For the text-containing cell, return its midpoint in (X, Y) coordinate format. 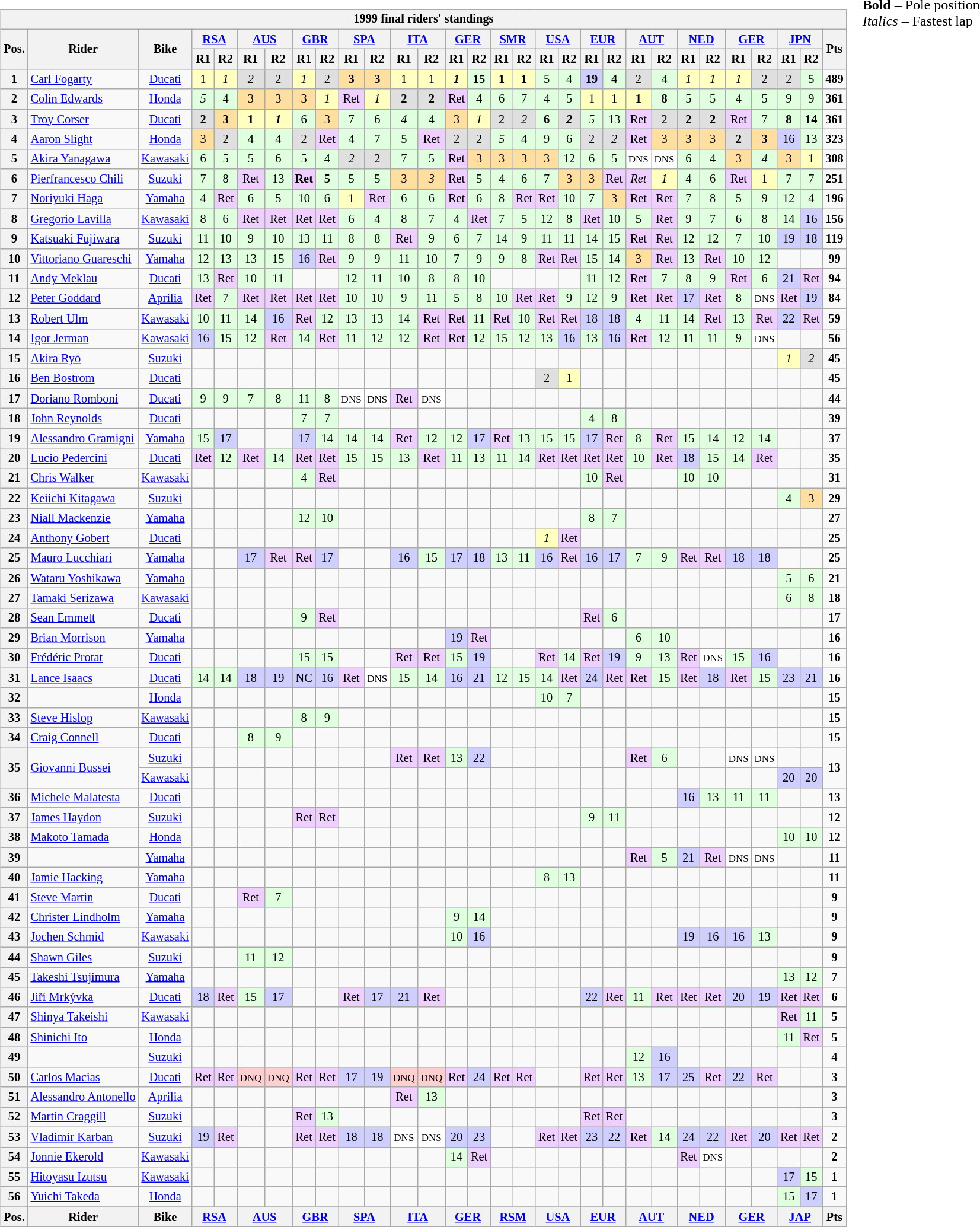
Jonnie Ekerold (83, 1157)
308 (834, 159)
Martin Craggill (83, 1117)
Makoto Tamada (83, 838)
156 (834, 219)
38 (14, 838)
196 (834, 199)
James Haydon (83, 818)
26 (14, 578)
251 (834, 179)
Craig Connell (83, 738)
Alessandro Gramigni (83, 438)
NC (304, 678)
Jiří Mrkývka (83, 997)
Frédéric Protat (83, 658)
Aaron Slight (83, 139)
Carl Fogarty (83, 79)
84 (834, 299)
RSM (513, 1217)
Ben Bostrom (83, 378)
Jamie Hacking (83, 878)
40 (14, 878)
48 (14, 1037)
Anthony Gobert (83, 538)
94 (834, 279)
Sean Emmett (83, 618)
Michele Malatesta (83, 798)
36 (14, 798)
53 (14, 1137)
Alessandro Antonello (83, 1097)
49 (14, 1057)
Lance Isaacs (83, 678)
Steve Hislop (83, 718)
Chris Walker (83, 479)
1999 final riders' standings (423, 20)
Akira Ryō (83, 359)
Lucio Pedercini (83, 458)
30 (14, 658)
Carlos Macias (83, 1077)
52 (14, 1117)
Noriyuki Haga (83, 199)
JAP (800, 1217)
Igor Jerman (83, 339)
Niall Mackenzie (83, 518)
46 (14, 997)
Katsuaki Fujiwara (83, 239)
43 (14, 938)
32 (14, 698)
Gregorio Lavilla (83, 219)
55 (14, 1177)
JPN (800, 39)
Vladimír Karban (83, 1137)
Andy Meklau (83, 279)
Colin Edwards (83, 99)
323 (834, 139)
99 (834, 259)
42 (14, 917)
28 (14, 618)
34 (14, 738)
Shawn Giles (83, 957)
Peter Goddard (83, 299)
Mauro Lucchiari (83, 558)
Shinya Takeishi (83, 1017)
Pierfrancesco Chili (83, 179)
Tamaki Serizawa (83, 598)
Giovanni Bussei (83, 767)
Hitoyasu Izutsu (83, 1177)
Brian Morrison (83, 638)
54 (14, 1157)
Keiichi Kitagawa (83, 498)
Takeshi Tsujimura (83, 977)
Doriano Romboni (83, 399)
Vittoriano Guareschi (83, 259)
Jochen Schmid (83, 938)
119 (834, 239)
50 (14, 1077)
Christer Lindholm (83, 917)
John Reynolds (83, 419)
41 (14, 898)
Troy Corser (83, 119)
489 (834, 79)
Steve Martin (83, 898)
Shinichi Ito (83, 1037)
47 (14, 1017)
Wataru Yoshikawa (83, 578)
Yuichi Takeda (83, 1197)
Akira Yanagawa (83, 159)
51 (14, 1097)
33 (14, 718)
Robert Ulm (83, 318)
SMR (513, 39)
59 (834, 318)
